Identify which cell holds the provided text, then report its [x, y] central coordinate. 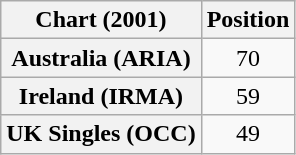
70 [248, 58]
Chart (2001) [101, 20]
Australia (ARIA) [101, 58]
Ireland (IRMA) [101, 96]
Position [248, 20]
59 [248, 96]
UK Singles (OCC) [101, 134]
49 [248, 134]
